Find where the given text appears and provide that cell's center as [X, Y] coordinate. 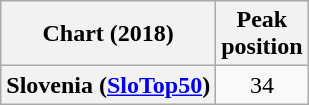
34 [262, 85]
Slovenia (SloTop50) [108, 85]
Chart (2018) [108, 34]
Peakposition [262, 34]
